Scan for the cell matching the given text and deliver its [X, Y] coordinate at center. 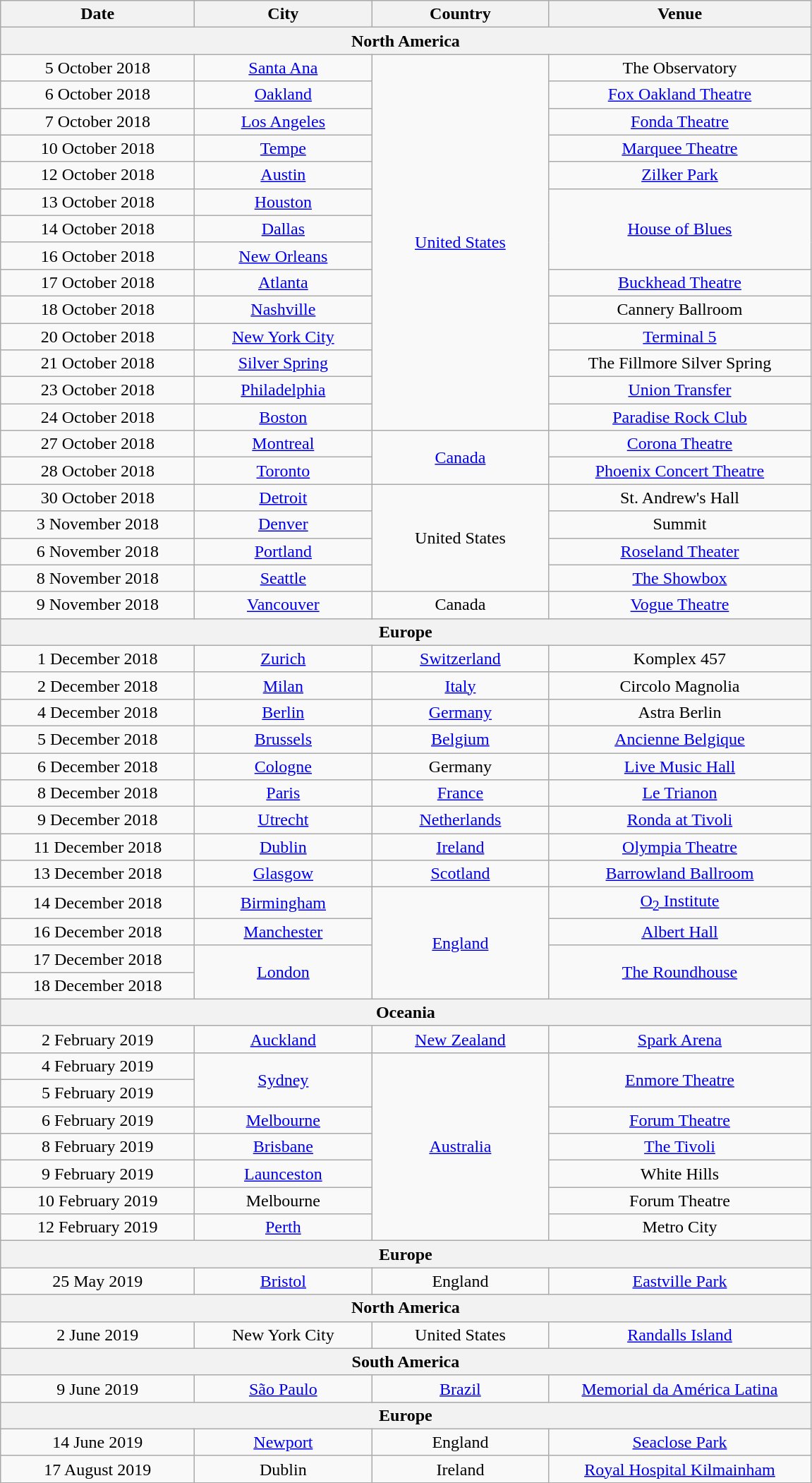
18 October 2018 [97, 309]
1 December 2018 [97, 659]
Dallas [284, 229]
8 November 2018 [97, 578]
Royal Hospital Kilmainham [680, 1469]
4 February 2019 [97, 1066]
Astra Berlin [680, 712]
South America [406, 1362]
5 October 2018 [97, 68]
Eastville Park [680, 1281]
17 August 2019 [97, 1469]
Enmore Theatre [680, 1079]
Newport [284, 1442]
12 October 2018 [97, 175]
Italy [460, 685]
Union Transfer [680, 390]
Los Angeles [284, 121]
Denver [284, 524]
Ronda at Tivoli [680, 820]
20 October 2018 [97, 337]
Terminal 5 [680, 337]
Vancouver [284, 605]
17 December 2018 [97, 959]
O2 Institute [680, 903]
7 October 2018 [97, 121]
House of Blues [680, 229]
Corona Theatre [680, 444]
10 February 2019 [97, 1201]
Ancienne Belgique [680, 739]
Olympia Theatre [680, 847]
12 February 2019 [97, 1227]
Metro City [680, 1227]
Barrowland Ballroom [680, 874]
8 February 2019 [97, 1147]
Paris [284, 793]
Launceston [284, 1174]
2 February 2019 [97, 1039]
Oakland [284, 95]
Fox Oakland Theatre [680, 95]
Montreal [284, 444]
Toronto [284, 471]
9 June 2019 [97, 1388]
6 February 2019 [97, 1120]
23 October 2018 [97, 390]
Santa Ana [284, 68]
11 December 2018 [97, 847]
Oceania [406, 1012]
Switzerland [460, 659]
The Tivoli [680, 1147]
France [460, 793]
Summit [680, 524]
Perth [284, 1227]
The Observatory [680, 68]
9 November 2018 [97, 605]
9 February 2019 [97, 1174]
Berlin [284, 712]
25 May 2019 [97, 1281]
8 December 2018 [97, 793]
Cannery Ballroom [680, 309]
28 October 2018 [97, 471]
Fonda Theatre [680, 121]
Buckhead Theatre [680, 282]
5 December 2018 [97, 739]
Brussels [284, 739]
14 June 2019 [97, 1442]
London [284, 972]
14 December 2018 [97, 903]
Bristol [284, 1281]
Austin [284, 175]
Phoenix Concert Theatre [680, 471]
Zilker Park [680, 175]
Seattle [284, 578]
The Showbox [680, 578]
Le Trianon [680, 793]
Portland [284, 551]
2 December 2018 [97, 685]
13 October 2018 [97, 202]
Detroit [284, 498]
Marquee Theatre [680, 148]
Live Music Hall [680, 766]
24 October 2018 [97, 417]
Manchester [284, 932]
Circolo Magnolia [680, 685]
Australia [460, 1146]
Paradise Rock Club [680, 417]
Boston [284, 417]
Brisbane [284, 1147]
16 October 2018 [97, 256]
10 October 2018 [97, 148]
Milan [284, 685]
16 December 2018 [97, 932]
3 November 2018 [97, 524]
Belgium [460, 739]
City [284, 14]
New Zealand [460, 1039]
Brazil [460, 1388]
Randalls Island [680, 1335]
The Fillmore Silver Spring [680, 364]
Utrecht [284, 820]
14 October 2018 [97, 229]
Birmingham [284, 903]
9 December 2018 [97, 820]
6 November 2018 [97, 551]
Netherlands [460, 820]
São Paulo [284, 1388]
Auckland [284, 1039]
Country [460, 14]
The Roundhouse [680, 972]
6 December 2018 [97, 766]
Komplex 457 [680, 659]
Sydney [284, 1079]
Venue [680, 14]
30 October 2018 [97, 498]
White Hills [680, 1174]
Philadelphia [284, 390]
Nashville [284, 309]
Albert Hall [680, 932]
Spark Arena [680, 1039]
2 June 2019 [97, 1335]
4 December 2018 [97, 712]
13 December 2018 [97, 874]
Tempe [284, 148]
5 February 2019 [97, 1093]
Zurich [284, 659]
Roseland Theater [680, 551]
St. Andrew's Hall [680, 498]
17 October 2018 [97, 282]
Silver Spring [284, 364]
Cologne [284, 766]
Vogue Theatre [680, 605]
Atlanta [284, 282]
6 October 2018 [97, 95]
18 December 2018 [97, 985]
Houston [284, 202]
21 October 2018 [97, 364]
Date [97, 14]
Glasgow [284, 874]
Memorial da América Latina [680, 1388]
27 October 2018 [97, 444]
Seaclose Park [680, 1442]
New Orleans [284, 256]
Scotland [460, 874]
